Identify which cell holds the provided text, then report its [x, y] central coordinate. 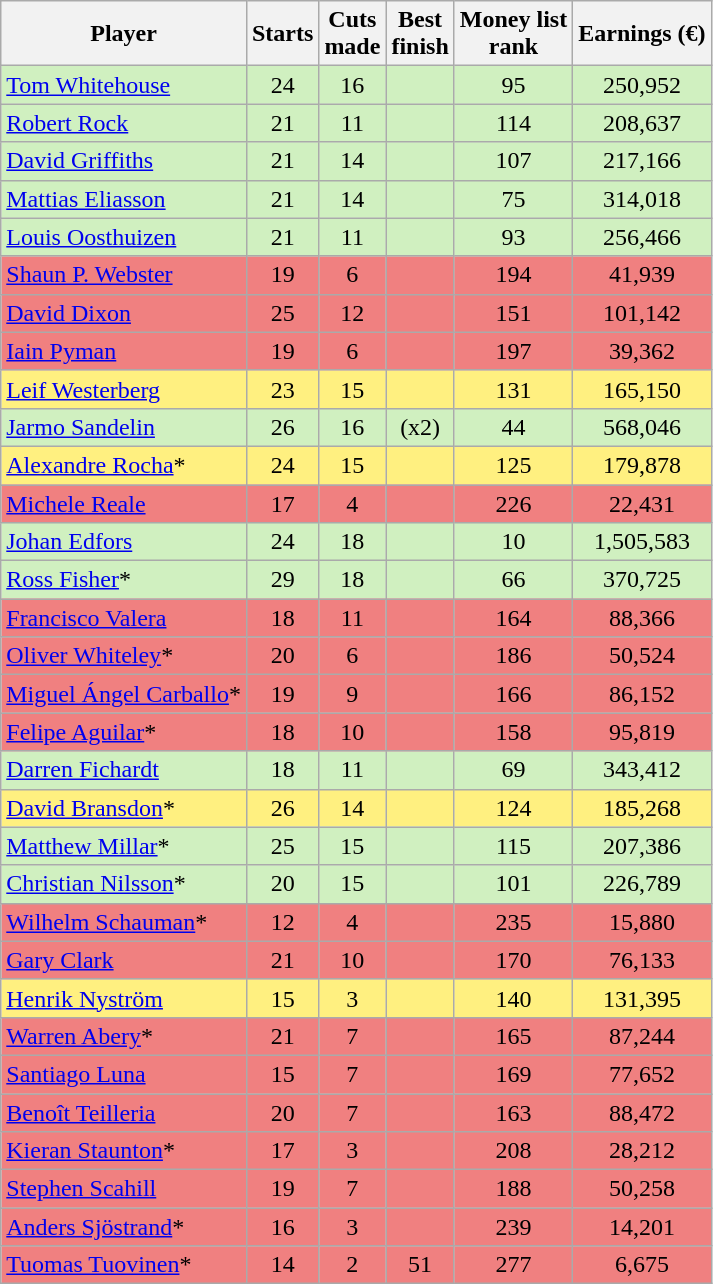
208,637 [642, 123]
158 [513, 732]
Starts [282, 34]
Money listrank [513, 34]
88,366 [642, 618]
Player [124, 34]
125 [513, 465]
29 [282, 580]
Cutsmade [352, 34]
101,142 [642, 313]
51 [420, 1265]
(x2) [420, 427]
239 [513, 1227]
165 [513, 1036]
75 [513, 199]
Tuomas Tuovinen* [124, 1265]
66 [513, 580]
Gary Clark [124, 960]
185,268 [642, 808]
1,505,583 [642, 542]
124 [513, 808]
41,939 [642, 275]
David Bransdon* [124, 808]
Kieran Staunton* [124, 1151]
207,386 [642, 846]
69 [513, 770]
166 [513, 694]
163 [513, 1113]
256,466 [642, 237]
277 [513, 1265]
169 [513, 1074]
95,819 [642, 732]
Francisco Valera [124, 618]
77,652 [642, 1074]
23 [282, 389]
250,952 [642, 85]
170 [513, 960]
50,258 [642, 1189]
Shaun P. Webster [124, 275]
226 [513, 503]
Matthew Millar* [124, 846]
165,150 [642, 389]
131,395 [642, 998]
Anders Sjöstrand* [124, 1227]
93 [513, 237]
370,725 [642, 580]
343,412 [642, 770]
Tom Whitehouse [124, 85]
44 [513, 427]
140 [513, 998]
28,212 [642, 1151]
6,675 [642, 1265]
314,018 [642, 199]
Felipe Aguilar* [124, 732]
Wilhelm Schauman* [124, 922]
Christian Nilsson* [124, 884]
115 [513, 846]
226,789 [642, 884]
22,431 [642, 503]
208 [513, 1151]
David Dixon [124, 313]
15,880 [642, 922]
Iain Pyman [124, 351]
88,472 [642, 1113]
Alexandre Rocha* [124, 465]
Leif Westerberg [124, 389]
87,244 [642, 1036]
Benoît Teilleria [124, 1113]
95 [513, 85]
9 [352, 694]
14,201 [642, 1227]
Darren Fichardt [124, 770]
2 [352, 1265]
188 [513, 1189]
Henrik Nyström [124, 998]
David Griffiths [124, 161]
568,046 [642, 427]
197 [513, 351]
Stephen Scahill [124, 1189]
Mattias Eliasson [124, 199]
39,362 [642, 351]
Santiago Luna [124, 1074]
107 [513, 161]
86,152 [642, 694]
235 [513, 922]
114 [513, 123]
50,524 [642, 656]
Ross Fisher* [124, 580]
164 [513, 618]
Michele Reale [124, 503]
Jarmo Sandelin [124, 427]
76,133 [642, 960]
Miguel Ángel Carballo* [124, 694]
Robert Rock [124, 123]
186 [513, 656]
217,166 [642, 161]
Earnings (€) [642, 34]
Warren Abery* [124, 1036]
151 [513, 313]
194 [513, 275]
Bestfinish [420, 34]
179,878 [642, 465]
Johan Edfors [124, 542]
Louis Oosthuizen [124, 237]
131 [513, 389]
101 [513, 884]
Oliver Whiteley* [124, 656]
